Detect which cell encompasses the target text, then output its (X, Y) center coordinate. 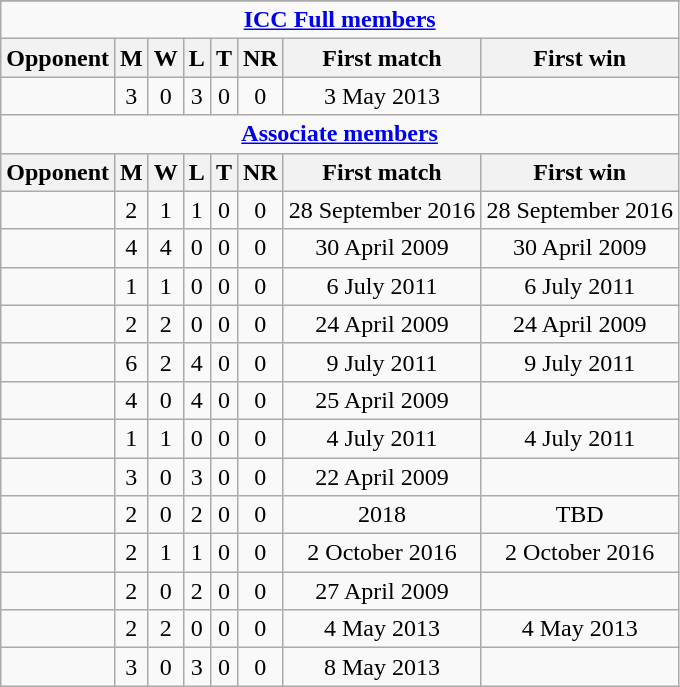
25 April 2009 (382, 400)
Associate members (340, 134)
TBD (580, 515)
2018 (382, 515)
ICC Full members (340, 20)
22 April 2009 (382, 477)
3 May 2013 (382, 96)
6 (132, 362)
27 April 2009 (382, 591)
8 May 2013 (382, 667)
